For the text-containing cell, return its midpoint in (X, Y) coordinate format. 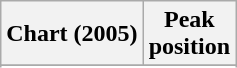
Chart (2005) (72, 34)
Peakposition (189, 34)
